From the cell containing the given text, extract its center point as (x, y) coordinate. 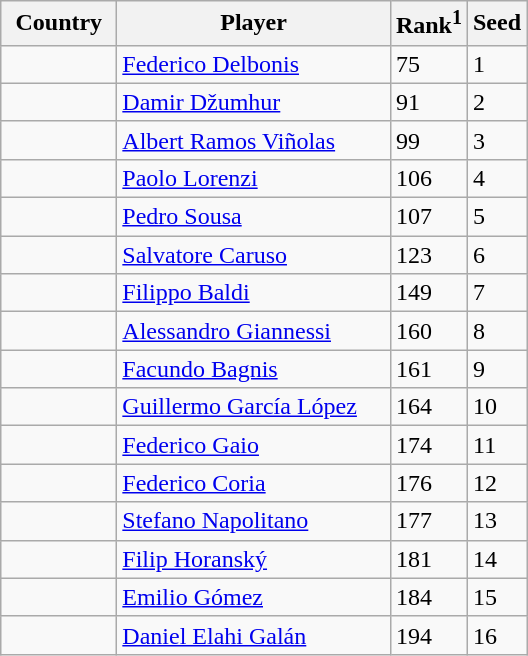
Daniel Elahi Galán (254, 635)
Pedro Sousa (254, 217)
Albert Ramos Viñolas (254, 140)
164 (428, 407)
9 (496, 369)
Alessandro Giannessi (254, 331)
99 (428, 140)
176 (428, 483)
194 (428, 635)
Rank1 (428, 24)
160 (428, 331)
149 (428, 293)
8 (496, 331)
13 (496, 521)
14 (496, 559)
Filippo Baldi (254, 293)
91 (428, 102)
6 (496, 255)
Federico Gaio (254, 445)
161 (428, 369)
106 (428, 178)
123 (428, 255)
Damir Džumhur (254, 102)
7 (496, 293)
5 (496, 217)
75 (428, 64)
2 (496, 102)
Emilio Gómez (254, 597)
177 (428, 521)
Federico Delbonis (254, 64)
4 (496, 178)
Country (59, 24)
Paolo Lorenzi (254, 178)
12 (496, 483)
107 (428, 217)
10 (496, 407)
16 (496, 635)
1 (496, 64)
Player (254, 24)
174 (428, 445)
15 (496, 597)
181 (428, 559)
Seed (496, 24)
3 (496, 140)
184 (428, 597)
Federico Coria (254, 483)
Guillermo García López (254, 407)
11 (496, 445)
Facundo Bagnis (254, 369)
Filip Horanský (254, 559)
Stefano Napolitano (254, 521)
Salvatore Caruso (254, 255)
